Locate the cell with the specified text and output its (X, Y) center coordinate. 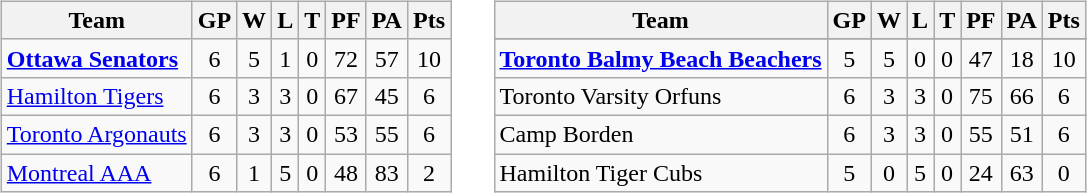
Toronto Balmy Beach Beachers (660, 58)
Camp Borden (660, 134)
53 (346, 134)
63 (1022, 173)
Montreal AAA (96, 173)
83 (386, 173)
Toronto Varsity Orfuns (660, 96)
47 (981, 58)
57 (386, 58)
75 (981, 96)
18 (1022, 58)
Hamilton Tigers (96, 96)
24 (981, 173)
Toronto Argonauts (96, 134)
Ottawa Senators (96, 58)
67 (346, 96)
72 (346, 58)
Hamilton Tiger Cubs (660, 173)
48 (346, 173)
51 (1022, 134)
66 (1022, 96)
2 (428, 173)
45 (386, 96)
